For the text-containing cell, return its midpoint in [x, y] coordinate format. 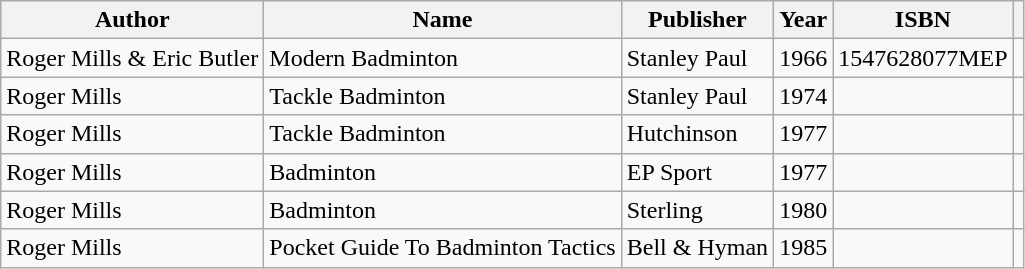
Author [132, 20]
Publisher [697, 20]
Modern Badminton [442, 58]
Hutchinson [697, 134]
1966 [804, 58]
Year [804, 20]
1974 [804, 96]
1985 [804, 248]
1980 [804, 210]
1547628077MEP [923, 58]
Sterling [697, 210]
ISBN [923, 20]
Pocket Guide To Badminton Tactics [442, 248]
EP Sport [697, 172]
Bell & Hyman [697, 248]
Name [442, 20]
Roger Mills & Eric Butler [132, 58]
